From the cell containing the given text, extract its center point as [x, y] coordinate. 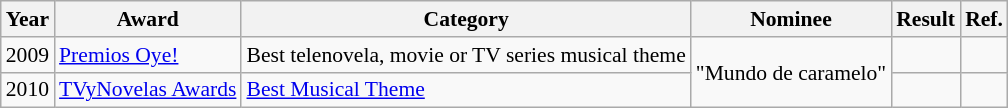
Year [28, 19]
Best telenovela, movie or TV series musical theme [466, 55]
Award [148, 19]
Result [926, 19]
2009 [28, 55]
Nominee [791, 19]
Category [466, 19]
2010 [28, 90]
TVyNovelas Awards [148, 90]
Best Musical Theme [466, 90]
Premios Oye! [148, 55]
Ref. [984, 19]
"Mundo de caramelo" [791, 72]
